Determine the [X, Y] coordinate at the center of the cell enclosing the given text.  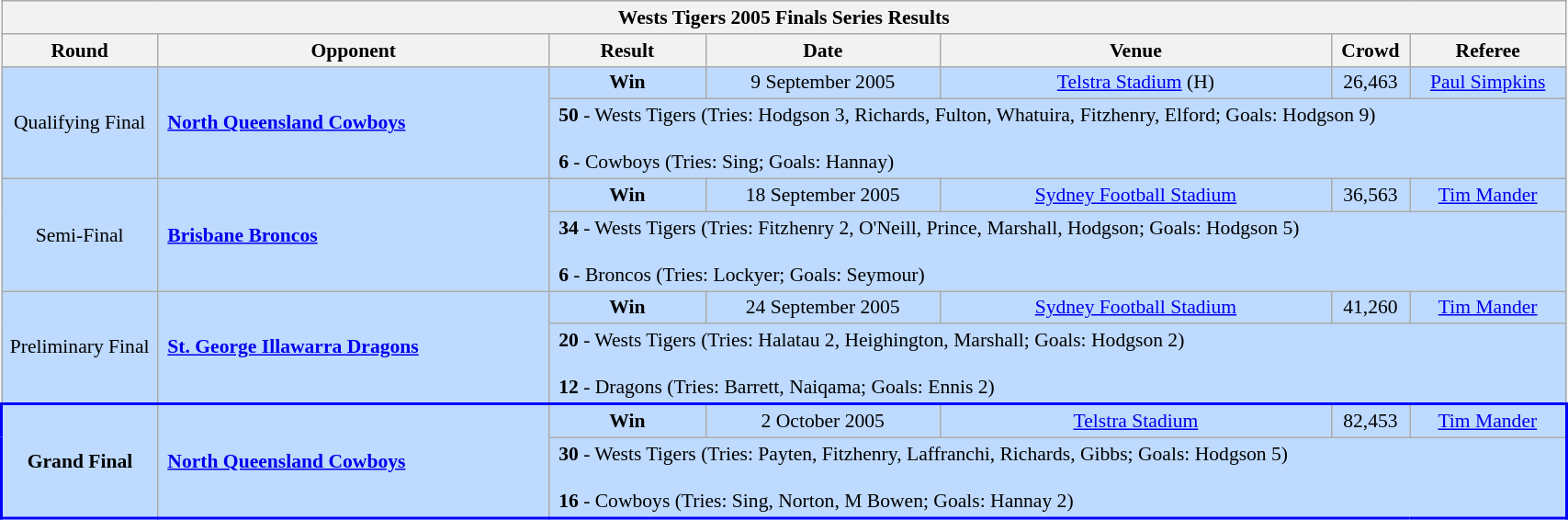
20 - Wests Tigers (Tries: Halatau 2, Heighington, Marshall; Goals: Hodgson 2) 12 - Dragons (Tries: Barrett, Naiqama; Goals: Ennis 2) [1058, 364]
Date [823, 51]
2 October 2005 [823, 421]
Crowd [1371, 51]
Result [627, 51]
St. George Illawarra Dragons [354, 347]
Brisbane Broncos [354, 235]
41,260 [1371, 308]
34 - Wests Tigers (Tries: Fitzhenry 2, O'Neill, Prince, Marshall, Hodgson; Goals: Hodgson 5) 6 - Broncos (Tries: Lockyer; Goals: Seymour) [1058, 252]
Grand Final [80, 461]
Venue [1135, 51]
Wests Tigers 2005 Finals Series Results [784, 17]
24 September 2005 [823, 308]
Preliminary Final [80, 347]
26,463 [1371, 83]
36,563 [1371, 196]
Opponent [354, 51]
Telstra Stadium (H) [1135, 83]
Round [80, 51]
Semi-Final [80, 235]
Referee [1487, 51]
82,453 [1371, 421]
9 September 2005 [823, 83]
Paul Simpkins [1487, 83]
50 - Wests Tigers (Tries: Hodgson 3, Richards, Fulton, Whatuira, Fitzhenry, Elford; Goals: Hodgson 9) 6 - Cowboys (Tries: Sing; Goals: Hannay) [1058, 140]
18 September 2005 [823, 196]
Qualifying Final [80, 122]
Telstra Stadium [1135, 421]
